Extract the [X, Y] coordinate from the center of the cell holding the provided text.  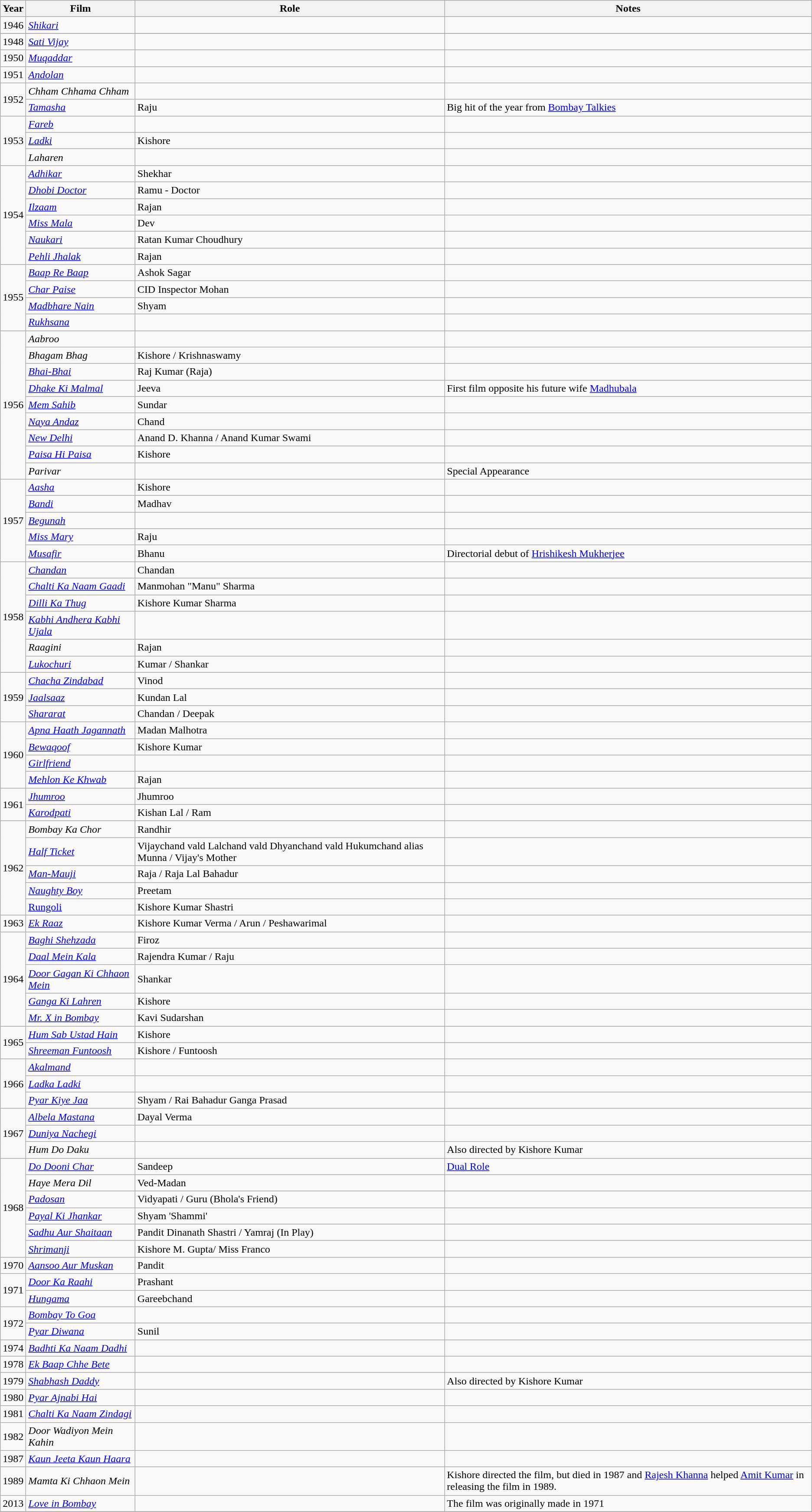
Madbhare Nain [81, 306]
Shyam [290, 306]
The film was originally made in 1971 [628, 1503]
Sunil [290, 1332]
Film [81, 9]
Sundar [290, 405]
2013 [13, 1503]
Lukochuri [81, 664]
Pyar Ajnabi Hai [81, 1397]
Ladka Ladki [81, 1084]
Char Paise [81, 289]
Vinod [290, 681]
1950 [13, 58]
Dev [290, 223]
Padosan [81, 1199]
Fareb [81, 124]
Akalmand [81, 1067]
Apna Haath Jagannath [81, 730]
1980 [13, 1397]
Pyar Kiye Jaa [81, 1100]
Mr. X in Bombay [81, 1018]
Shrimanji [81, 1249]
Chham Chhama Chham [81, 91]
Baghi Shehzada [81, 940]
Dhake Ki Malmal [81, 388]
Rajendra Kumar / Raju [290, 956]
Love in Bombay [81, 1503]
Kundan Lal [290, 697]
Dhobi Doctor [81, 190]
Manmohan "Manu" Sharma [290, 586]
Bhai-Bhai [81, 372]
Shyam / Rai Bahadur Ganga Prasad [290, 1100]
1953 [13, 141]
Shekhar [290, 173]
Jaalsaaz [81, 697]
Aabroo [81, 339]
Kishore / Funtoosh [290, 1051]
Duniya Nachegi [81, 1133]
Rungoli [81, 907]
Kishore directed the film, but died in 1987 and Rajesh Khanna helped Amit Kumar in releasing the film in 1989. [628, 1481]
Sandeep [290, 1166]
1981 [13, 1414]
Dayal Verma [290, 1117]
Door Gagan Ki Chhaon Mein [81, 979]
Naughty Boy [81, 890]
Paisa Hi Paisa [81, 454]
1970 [13, 1265]
Bandi [81, 504]
Naya Andaz [81, 421]
Mamta Ki Chhaon Mein [81, 1481]
Kishan Lal / Ram [290, 813]
Shreeman Funtoosh [81, 1051]
Ek Baap Chhe Bete [81, 1365]
Kishore Kumar Verma / Arun / Peshawarimal [290, 923]
Notes [628, 9]
Baap Re Baap [81, 273]
Bombay Ka Chor [81, 829]
Gareebchand [290, 1298]
1989 [13, 1481]
Big hit of the year from Bombay Talkies [628, 108]
Bhanu [290, 553]
1967 [13, 1133]
First film opposite his future wife Madhubala [628, 388]
1956 [13, 405]
Dilli Ka Thug [81, 603]
Ramu - Doctor [290, 190]
1987 [13, 1459]
Chacha Zindabad [81, 681]
Kishore M. Gupta/ Miss Franco [290, 1249]
1959 [13, 697]
Begunah [81, 520]
Hungama [81, 1298]
Ganga Ki Lahren [81, 1001]
Girlfriend [81, 763]
Raj Kumar (Raja) [290, 372]
Raagini [81, 648]
Bombay To Goa [81, 1315]
Man-Mauji [81, 874]
Chalti Ka Naam Zindagi [81, 1414]
Rukhsana [81, 322]
Ek Raaz [81, 923]
Door Wadiyon Mein Kahin [81, 1437]
1972 [13, 1323]
Shararat [81, 713]
Kishore Kumar [290, 746]
Madhav [290, 504]
Year [13, 9]
1968 [13, 1208]
Laharen [81, 157]
Directorial debut of Hrishikesh Mukherjee [628, 553]
Mem Sahib [81, 405]
1946 [13, 25]
Firoz [290, 940]
Shyam 'Shammi' [290, 1216]
Haye Mera Dil [81, 1183]
Kabhi Andhera Kabhi Ujala [81, 625]
Chand [290, 421]
Vijaychand vald Lalchand vald Dhyanchand vald Hukumchand alias Munna / Vijay's Mother [290, 852]
1966 [13, 1084]
Shankar [290, 979]
Preetam [290, 890]
Miss Mala [81, 223]
Kaun Jeeta Kaun Haara [81, 1459]
Special Appearance [628, 471]
Karodpati [81, 813]
Pyar Diwana [81, 1332]
Bhagam Bhag [81, 355]
Ladki [81, 141]
New Delhi [81, 438]
Pandit Dinanath Shastri / Yamraj (In Play) [290, 1232]
Miss Mary [81, 537]
Ilzaam [81, 207]
Chandan / Deepak [290, 713]
Naukari [81, 240]
1951 [13, 75]
Vidyapati / Guru (Bhola's Friend) [290, 1199]
Half Ticket [81, 852]
1963 [13, 923]
Sati Vijay [81, 42]
Parivar [81, 471]
1979 [13, 1381]
Kumar / Shankar [290, 664]
Kishore Kumar Shastri [290, 907]
1965 [13, 1043]
Daal Mein Kala [81, 956]
Kishore Kumar Sharma [290, 603]
Hum Sab Ustad Hain [81, 1034]
1964 [13, 979]
Shikari [81, 25]
Prashant [290, 1282]
Do Dooni Char [81, 1166]
Payal Ki Jhankar [81, 1216]
Ashok Sagar [290, 273]
Kishore / Krishnaswamy [290, 355]
1974 [13, 1348]
CID Inspector Mohan [290, 289]
Chalti Ka Naam Gaadi [81, 586]
Kavi Sudarshan [290, 1018]
Anand D. Khanna / Anand Kumar Swami [290, 438]
Bewaqoof [81, 746]
1962 [13, 868]
1952 [13, 99]
1958 [13, 617]
Tamasha [81, 108]
1948 [13, 42]
1961 [13, 805]
1982 [13, 1437]
Shabhash Daddy [81, 1381]
Andolan [81, 75]
Raja / Raja Lal Bahadur [290, 874]
Muqaddar [81, 58]
Ved-Madan [290, 1183]
Mehlon Ke Khwab [81, 780]
Aansoo Aur Muskan [81, 1265]
Pandit [290, 1265]
Albela Mastana [81, 1117]
Pehli Jhalak [81, 256]
Randhir [290, 829]
Badhti Ka Naam Dadhi [81, 1348]
Sadhu Aur Shaitaan [81, 1232]
1971 [13, 1290]
Aasha [81, 488]
Role [290, 9]
1978 [13, 1365]
Madan Malhotra [290, 730]
Dual Role [628, 1166]
1960 [13, 755]
1954 [13, 215]
1957 [13, 520]
Musafir [81, 553]
Ratan Kumar Choudhury [290, 240]
Hum Do Daku [81, 1150]
1955 [13, 298]
Adhikar [81, 173]
Jeeva [290, 388]
Door Ka Raahi [81, 1282]
